Output the [x, y] coordinate of the center of the cell containing the given text.  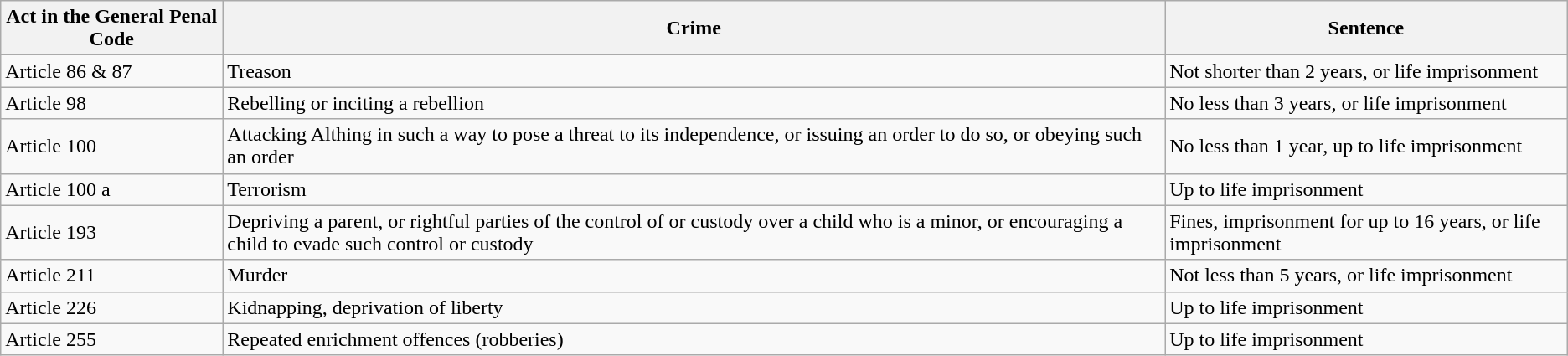
Article 100 a [112, 189]
Act in the General Penal Code [112, 28]
No less than 1 year, up to life imprisonment [1367, 146]
Terrorism [694, 189]
Article 193 [112, 233]
Fines, imprisonment for up to 16 years, or life imprisonment [1367, 233]
Attacking Althing in such a way to pose a threat to its independence, or issuing an order to do so, or obeying such an order [694, 146]
Not less than 5 years, or life imprisonment [1367, 276]
Crime [694, 28]
Repeated enrichment offences (robberies) [694, 339]
Article 98 [112, 103]
Not shorter than 2 years, or life imprisonment [1367, 71]
Treason [694, 71]
Article 211 [112, 276]
Article 100 [112, 146]
Kidnapping, deprivation of liberty [694, 307]
Rebelling or inciting a rebellion [694, 103]
No less than 3 years, or life imprisonment [1367, 103]
Article 226 [112, 307]
Article 255 [112, 339]
Sentence [1367, 28]
Murder [694, 276]
Article 86 & 87 [112, 71]
